Search for the cell housing the specified text and yield its [x, y] center coordinate. 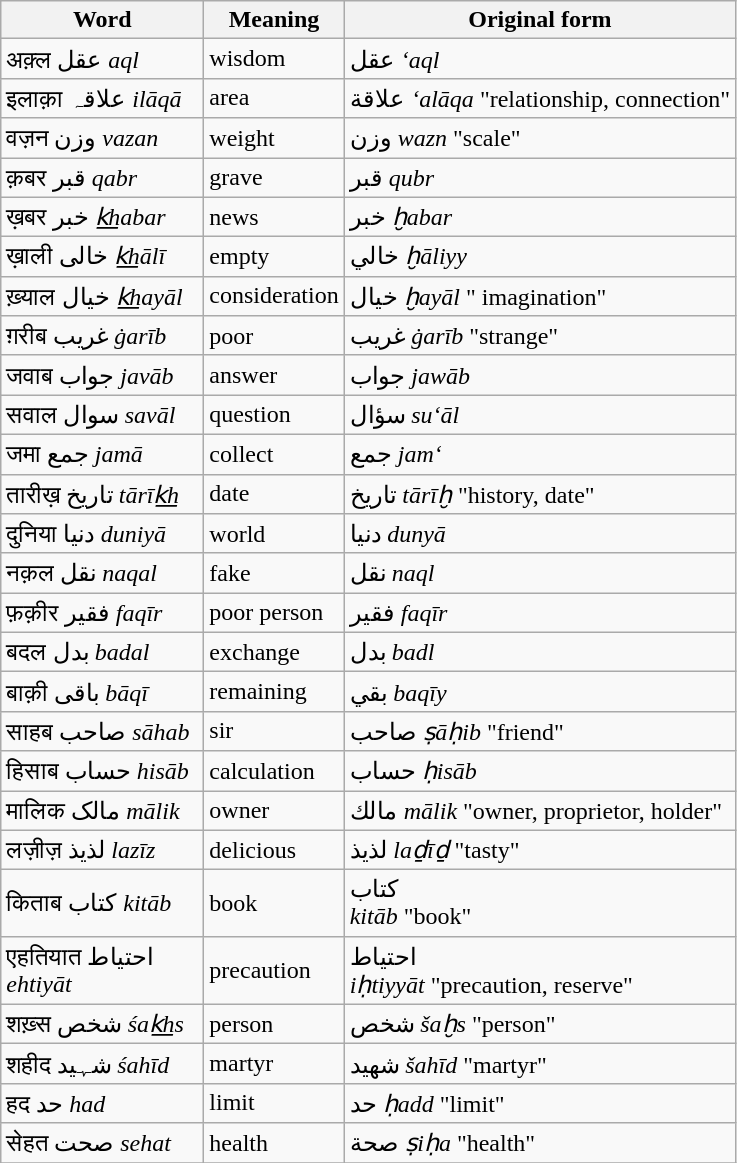
poor [274, 336]
मालिक مالک mālik [102, 810]
علاقة ‘alāqa "relationship, connection" [540, 98]
عقل ‘aql [540, 59]
بقي baqīy [540, 692]
area [274, 98]
हिसाब حساب hisāb [102, 771]
جمع jam‘ [540, 454]
خيال ḫayāl " imagination" [540, 296]
एहतियात احتیاط ehtiyāt [102, 970]
person [274, 1024]
जमा جمع jamā [102, 454]
حساب ḥisāb [540, 771]
question [274, 415]
अक़्ल عقل aql [102, 59]
health [274, 1143]
Meaning [274, 20]
ख़बर خبر k͟habar [102, 217]
تاريخ tārīḫ "history, date" [540, 494]
Original form [540, 20]
सवाल سوال savāl [102, 415]
शख़्स شخص śak͟hs [102, 1024]
world [274, 534]
ख़्याल خیال k͟hayāl [102, 296]
empty [274, 257]
خبر ḫabar [540, 217]
साहब صاحب sāhab [102, 731]
इलाक़ा علاقہ ilāqā [102, 98]
बाक़ी باقی bāqī [102, 692]
صاحب ṣāḥib "friend" [540, 731]
ग़रीब غریب ġarīb [102, 336]
बदल بدل badal [102, 652]
مالك mālik "owner, proprietor, holder" [540, 810]
हद حد had [102, 1103]
سؤال su‘āl [540, 415]
collect [274, 454]
exchange [274, 652]
لذيذ laḏīḏ "tasty" [540, 850]
نقل naql [540, 573]
poor person [274, 613]
क़बर قبر qabr [102, 178]
news [274, 217]
शहीद شہید śahīd [102, 1064]
وزن wazn "scale" [540, 138]
قبر qubr [540, 178]
दुनिया دنیا duniyā [102, 534]
صحة ṣiḥa "health" [540, 1143]
delicious [274, 850]
دنيا dunyā [540, 534]
كتابkitāb "book" [540, 904]
owner [274, 810]
consideration [274, 296]
book [274, 904]
بدل badl [540, 652]
फ़क़ीर فقیر faqīr [102, 613]
limit [274, 1103]
वज़न وزن vazan [102, 138]
fake [274, 573]
remaining [274, 692]
calculation [274, 771]
خالي ḫāliyy [540, 257]
غريب ġarīb "strange" [540, 336]
तारीख़ تاریخ tārīk͟h [102, 494]
شهيد šahīd "martyr" [540, 1064]
date [274, 494]
احتياطiḥtiyyāt "precaution, reserve" [540, 970]
wisdom [274, 59]
جواب jawāb [540, 375]
weight [274, 138]
حد ḥadd "limit" [540, 1103]
लज़ीज़ لذیذ lazīz [102, 850]
किताब کتاب kitāb [102, 904]
ख़ाली خالی k͟hālī [102, 257]
grave [274, 178]
answer [274, 375]
precaution [274, 970]
فقير faqīr [540, 613]
नक़ल نقل naqal [102, 573]
जवाब جواب javāb [102, 375]
شخص šaḫs "person" [540, 1024]
martyr [274, 1064]
सेहत صحت sehat [102, 1143]
Word [102, 20]
sir [274, 731]
